Output the [x, y] coordinate of the center of the cell containing the given text.  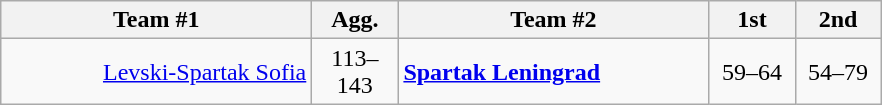
Spartak Leningrad [554, 72]
Team #2 [554, 20]
54–79 [838, 72]
Team #1 [156, 20]
2nd [838, 20]
Agg. [355, 20]
113–143 [355, 72]
Levski-Spartak Sofia [156, 72]
1st [752, 20]
59–64 [752, 72]
